Return [X, Y] of the center of cell containing provided text 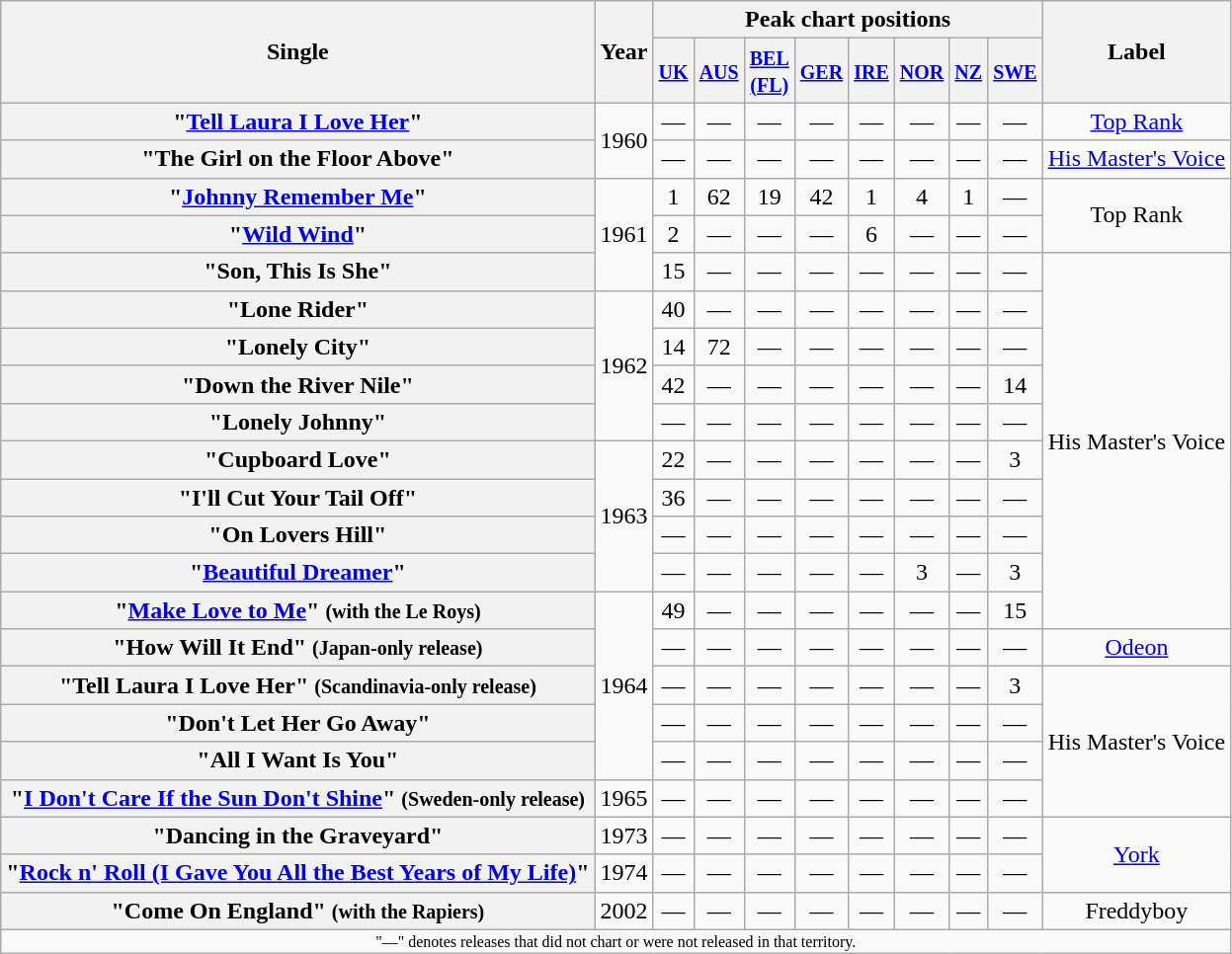
"Lonely City" [298, 347]
1962 [624, 365]
6 [871, 234]
UK [674, 71]
1965 [624, 798]
19 [769, 197]
36 [674, 497]
1973 [624, 835]
"Down the River Nile" [298, 384]
Peak chart positions [848, 20]
1964 [624, 685]
Label [1136, 51]
1963 [624, 516]
40 [674, 309]
IRE [871, 71]
22 [674, 459]
"Son, This Is She" [298, 272]
"The Girl on the Floor Above" [298, 159]
Year [624, 51]
"Tell Laura I Love Her" [298, 121]
2002 [624, 911]
72 [719, 347]
"I Don't Care If the Sun Don't Shine" (Sweden-only release) [298, 798]
GER [821, 71]
2 [674, 234]
"—" denotes releases that did not chart or were not released in that territory. [616, 941]
"On Lovers Hill" [298, 535]
"Lone Rider" [298, 309]
"Johnny Remember Me" [298, 197]
NOR [922, 71]
"How Will It End" (Japan-only release) [298, 648]
49 [674, 610]
Single [298, 51]
NZ [968, 71]
1961 [624, 234]
"Beautiful Dreamer" [298, 573]
"Rock n' Roll (I Gave You All the Best Years of My Life)" [298, 873]
Odeon [1136, 648]
"Don't Let Her Go Away" [298, 723]
"Cupboard Love" [298, 459]
SWE [1016, 71]
62 [719, 197]
"I'll Cut Your Tail Off" [298, 497]
1974 [624, 873]
1960 [624, 140]
"Come On England" (with the Rapiers) [298, 911]
AUS [719, 71]
York [1136, 854]
"All I Want Is You" [298, 760]
"Lonely Johnny" [298, 422]
"Wild Wind" [298, 234]
"Dancing in the Graveyard" [298, 835]
Freddyboy [1136, 911]
"Make Love to Me" (with the Le Roys) [298, 610]
"Tell Laura I Love Her" (Scandinavia-only release) [298, 685]
BEL(FL) [769, 71]
4 [922, 197]
